Identify which cell holds the provided text, then report its (x, y) central coordinate. 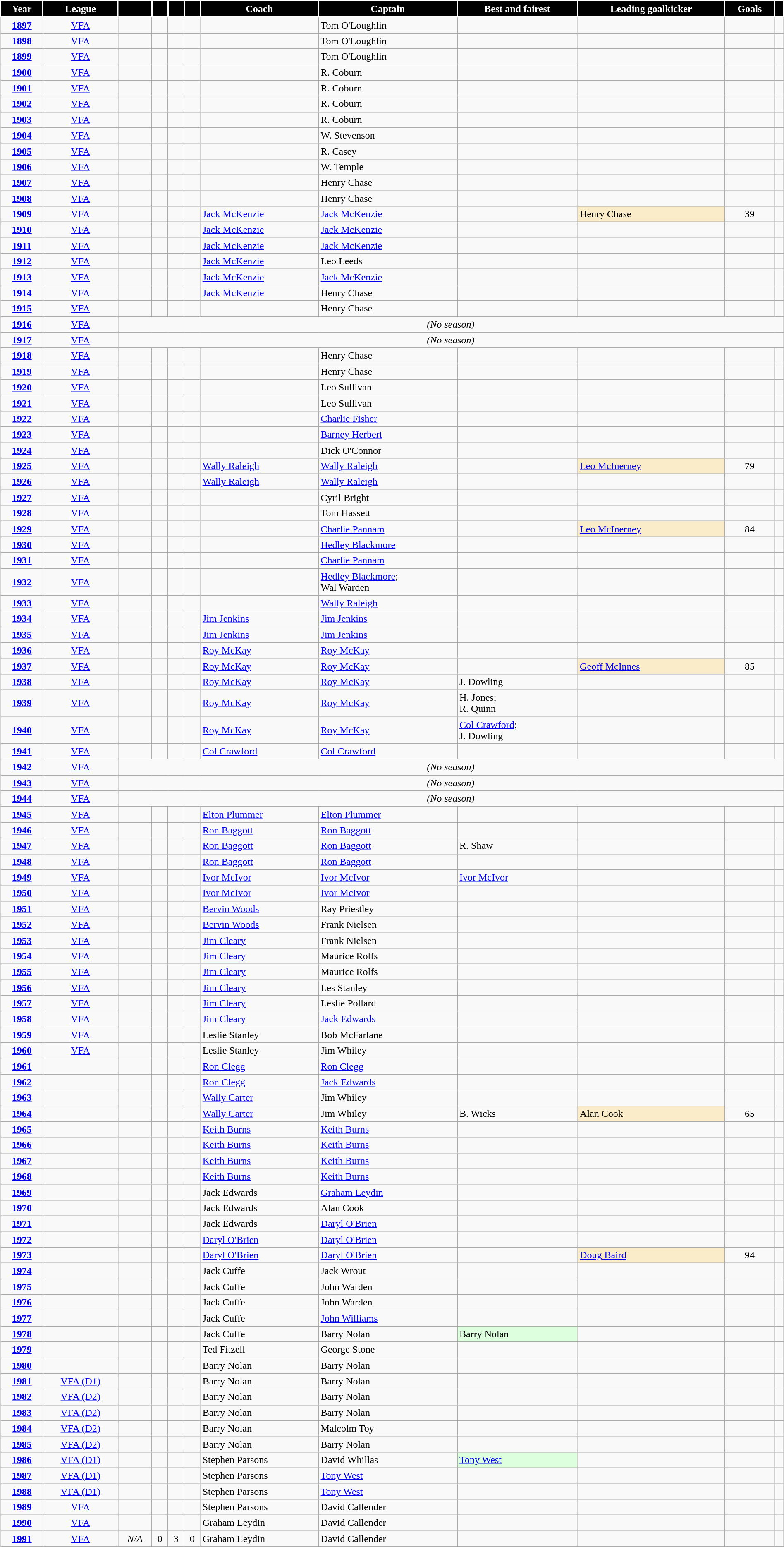
1911 (22, 246)
1928 (22, 513)
B. Wicks (518, 1114)
1958 (22, 1019)
1974 (22, 1271)
1919 (22, 371)
1979 (22, 1350)
1984 (22, 1428)
1953 (22, 940)
1950 (22, 893)
1907 (22, 182)
1930 (22, 545)
1991 (22, 1539)
1927 (22, 498)
1938 (22, 682)
1960 (22, 1051)
1926 (22, 482)
1908 (22, 198)
Dick O'Connor (388, 450)
1952 (22, 924)
79 (750, 466)
1964 (22, 1114)
1973 (22, 1255)
1967 (22, 1161)
1937 (22, 666)
1976 (22, 1303)
1939 (22, 703)
1921 (22, 403)
1916 (22, 324)
W. Stevenson (388, 135)
1900 (22, 72)
1971 (22, 1224)
1912 (22, 261)
1942 (22, 767)
League (80, 9)
94 (750, 1255)
39 (750, 214)
Captain (388, 9)
1970 (22, 1208)
Jack Wrout (388, 1271)
Col Crawford; J. Dowling (518, 730)
1931 (22, 560)
N/A (135, 1539)
1949 (22, 877)
1910 (22, 230)
George Stone (388, 1350)
1935 (22, 635)
1936 (22, 650)
1929 (22, 529)
1977 (22, 1318)
1985 (22, 1444)
David Whillas (388, 1460)
1899 (22, 57)
Leo Leeds (388, 261)
Coach (259, 9)
R. Casey (388, 151)
1946 (22, 830)
1940 (22, 730)
1922 (22, 419)
1963 (22, 1098)
1932 (22, 582)
1913 (22, 277)
1945 (22, 814)
1941 (22, 752)
1918 (22, 356)
1906 (22, 167)
Ted Fitzell (259, 1350)
1978 (22, 1334)
Leading goalkicker (651, 9)
1934 (22, 619)
1987 (22, 1475)
Ray Priestley (388, 909)
85 (750, 666)
John Williams (388, 1318)
1962 (22, 1082)
H. Jones; R. Quinn (518, 703)
W. Temple (388, 167)
Best and fairest (518, 9)
1915 (22, 309)
1957 (22, 1003)
1925 (22, 466)
1905 (22, 151)
1972 (22, 1240)
Doug Baird (651, 1255)
1951 (22, 909)
Tom Hassett (388, 513)
1904 (22, 135)
1914 (22, 293)
1933 (22, 603)
Malcolm Toy (388, 1428)
1901 (22, 88)
1968 (22, 1176)
1917 (22, 340)
1983 (22, 1413)
1947 (22, 846)
Charlie Fisher (388, 419)
1982 (22, 1397)
3 (176, 1539)
1986 (22, 1460)
1988 (22, 1491)
1924 (22, 450)
1909 (22, 214)
Hedley Blackmore; Wal Warden (388, 582)
1989 (22, 1507)
84 (750, 529)
1902 (22, 104)
1981 (22, 1381)
1954 (22, 956)
Cyril Bright (388, 498)
Goals (750, 9)
Year (22, 9)
1898 (22, 41)
1956 (22, 987)
1923 (22, 434)
1980 (22, 1365)
1955 (22, 972)
Geoff McInnes (651, 666)
1965 (22, 1129)
1975 (22, 1287)
1943 (22, 783)
Hedley Blackmore (388, 545)
Barney Herbert (388, 434)
1944 (22, 799)
1897 (22, 25)
Leslie Pollard (388, 1003)
1920 (22, 387)
65 (750, 1114)
1961 (22, 1066)
1966 (22, 1145)
1969 (22, 1192)
1903 (22, 120)
R. Shaw (518, 846)
1990 (22, 1523)
Les Stanley (388, 987)
J. Dowling (518, 682)
1959 (22, 1035)
Bob McFarlane (388, 1035)
1948 (22, 862)
